Return the (x, y) coordinate for the center point of the cell that contains the specified text.  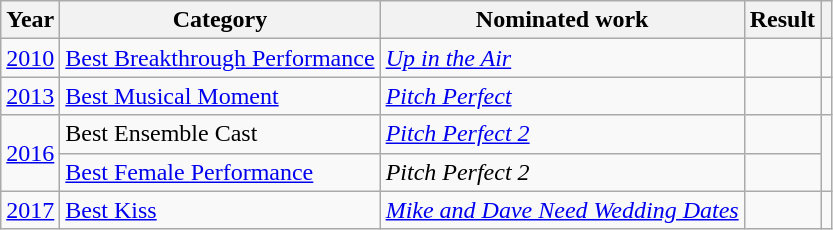
Best Ensemble Cast (220, 134)
Best Kiss (220, 210)
Nominated work (562, 20)
Result (782, 20)
Pitch Perfect (562, 96)
Year (30, 20)
Mike and Dave Need Wedding Dates (562, 210)
2010 (30, 58)
Up in the Air (562, 58)
2017 (30, 210)
Best Female Performance (220, 172)
Best Breakthrough Performance (220, 58)
2016 (30, 153)
Category (220, 20)
Best Musical Moment (220, 96)
2013 (30, 96)
